Return [X, Y] of the center of cell containing provided text 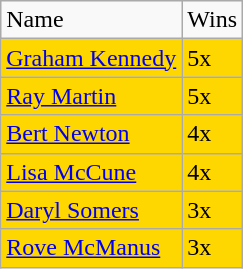
Graham Kennedy [92, 58]
Name [92, 20]
Bert Newton [92, 134]
Ray Martin [92, 96]
Daryl Somers [92, 210]
Lisa McCune [92, 172]
Wins [212, 20]
Rove McManus [92, 248]
